Provide the (x, y) coordinate of the cell's center where the given text is located.  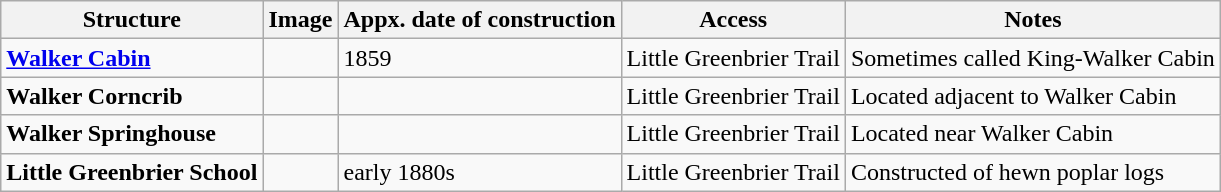
Walker Cabin (132, 58)
1859 (480, 58)
Access (733, 20)
Structure (132, 20)
Constructed of hewn poplar logs (1032, 172)
Appx. date of construction (480, 20)
early 1880s (480, 172)
Image (300, 20)
Located near Walker Cabin (1032, 134)
Walker Springhouse (132, 134)
Located adjacent to Walker Cabin (1032, 96)
Sometimes called King-Walker Cabin (1032, 58)
Little Greenbrier School (132, 172)
Notes (1032, 20)
Walker Corncrib (132, 96)
